Return [x, y] of the center of cell containing provided text 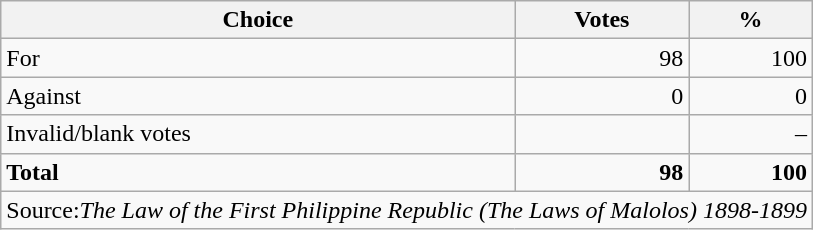
Votes [602, 20]
Total [258, 172]
For [258, 58]
– [751, 134]
Invalid/blank votes [258, 134]
% [751, 20]
Choice [258, 20]
Source:The Law of the First Philippine Republic (The Laws of Malolos) 1898-1899 [407, 210]
Against [258, 96]
